Pinpoint the cell where the given text exists, returning its [x, y] midpoint coordinate. 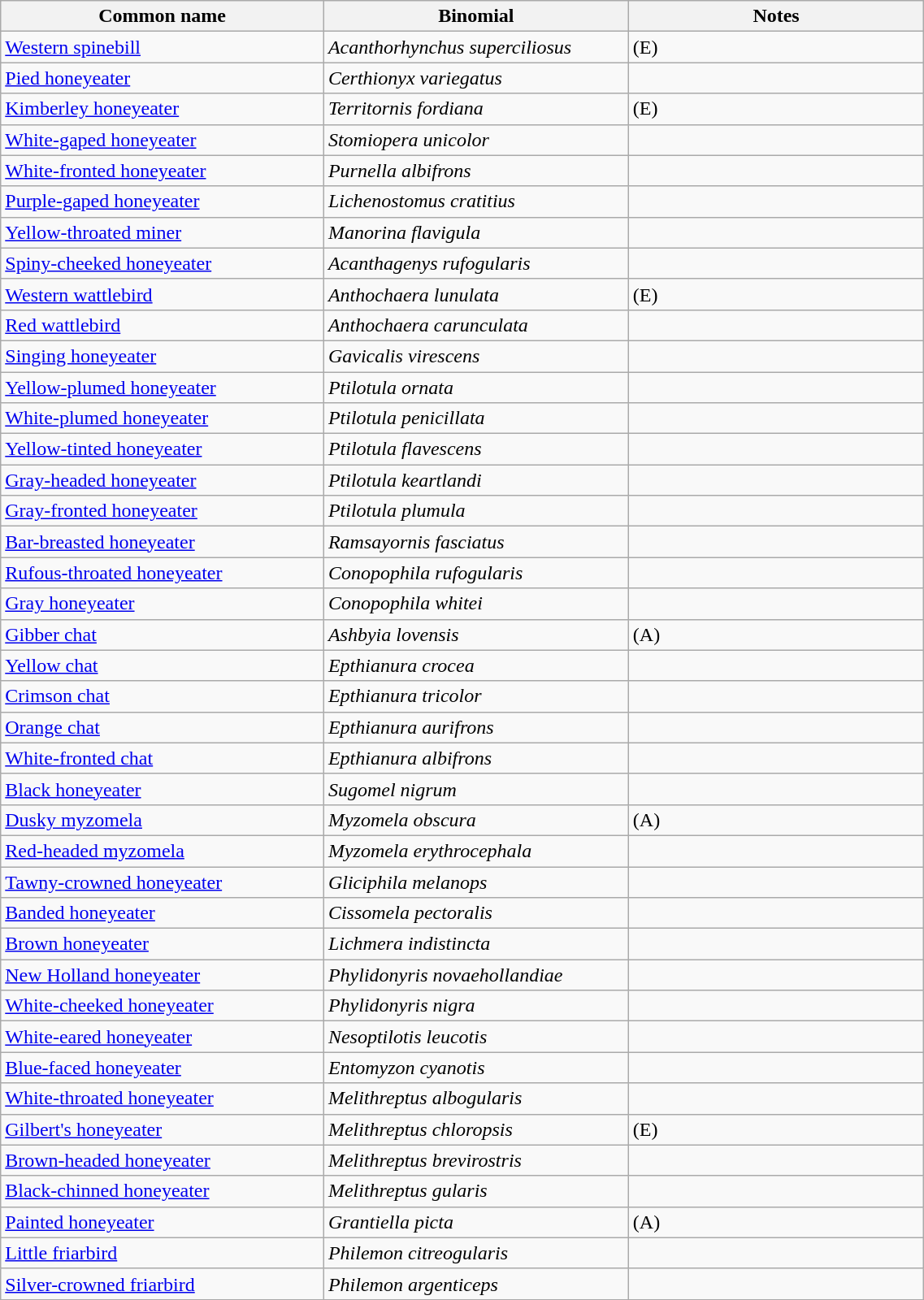
Philemon argenticeps [476, 1284]
Cissomela pectoralis [476, 913]
Singing honeyeater [163, 356]
Rufous-throated honeyeater [163, 573]
Melithreptus chloropsis [476, 1129]
Ramsayornis fasciatus [476, 542]
Nesoptilotis leucotis [476, 1037]
Banded honeyeater [163, 913]
Gray honeyeater [163, 604]
Manorina flavigula [476, 232]
Gilbert's honeyeater [163, 1129]
Ptilotula plumula [476, 511]
Sugomel nigrum [476, 789]
Gliciphila melanops [476, 882]
Crimson chat [163, 696]
Yellow-throated miner [163, 232]
Red wattlebird [163, 325]
Black honeyeater [163, 789]
Certhionyx variegatus [476, 78]
Myzomela erythrocephala [476, 851]
Orange chat [163, 727]
Melithreptus gularis [476, 1191]
Common name [163, 16]
Ptilotula flavescens [476, 449]
Western spinebill [163, 47]
Anthochaera carunculata [476, 325]
Red-headed myzomela [163, 851]
Acanthorhynchus superciliosus [476, 47]
Kimberley honeyeater [163, 109]
Black-chinned honeyeater [163, 1191]
Myzomela obscura [476, 820]
Acanthagenys rufogularis [476, 263]
Phylidonyris novaehollandiae [476, 975]
Silver-crowned friarbird [163, 1284]
Brown honeyeater [163, 944]
Pied honeyeater [163, 78]
Melithreptus brevirostris [476, 1160]
Grantiella picta [476, 1222]
Yellow-tinted honeyeater [163, 449]
Purple-gaped honeyeater [163, 201]
Lichenostomus cratitius [476, 201]
Little friarbird [163, 1253]
Yellow-plumed honeyeater [163, 388]
White-fronted chat [163, 758]
Gray-headed honeyeater [163, 480]
Epthianura crocea [476, 665]
New Holland honeyeater [163, 975]
Epthianura albifrons [476, 758]
Ptilotula ornata [476, 388]
Conopophila whitei [476, 604]
Anthochaera lunulata [476, 294]
White-gaped honeyeater [163, 140]
Melithreptus albogularis [476, 1098]
Notes [776, 16]
White-throated honeyeater [163, 1098]
Gavicalis virescens [476, 356]
Western wattlebird [163, 294]
White-cheeked honeyeater [163, 1006]
Binomial [476, 16]
Phylidonyris nigra [476, 1006]
Philemon citreogularis [476, 1253]
Purnella albifrons [476, 171]
Yellow chat [163, 665]
Territornis fordiana [476, 109]
Blue-faced honeyeater [163, 1068]
White-fronted honeyeater [163, 171]
Gray-fronted honeyeater [163, 511]
Ptilotula penicillata [476, 418]
White-eared honeyeater [163, 1037]
Conopophila rufogularis [476, 573]
Dusky myzomela [163, 820]
Painted honeyeater [163, 1222]
Brown-headed honeyeater [163, 1160]
Ptilotula keartlandi [476, 480]
Ashbyia lovensis [476, 635]
Spiny-cheeked honeyeater [163, 263]
Gibber chat [163, 635]
Epthianura aurifrons [476, 727]
White-plumed honeyeater [163, 418]
Entomyzon cyanotis [476, 1068]
Epthianura tricolor [476, 696]
Tawny-crowned honeyeater [163, 882]
Lichmera indistincta [476, 944]
Bar-breasted honeyeater [163, 542]
Stomiopera unicolor [476, 140]
